Identify which cell holds the provided text, then report its (x, y) central coordinate. 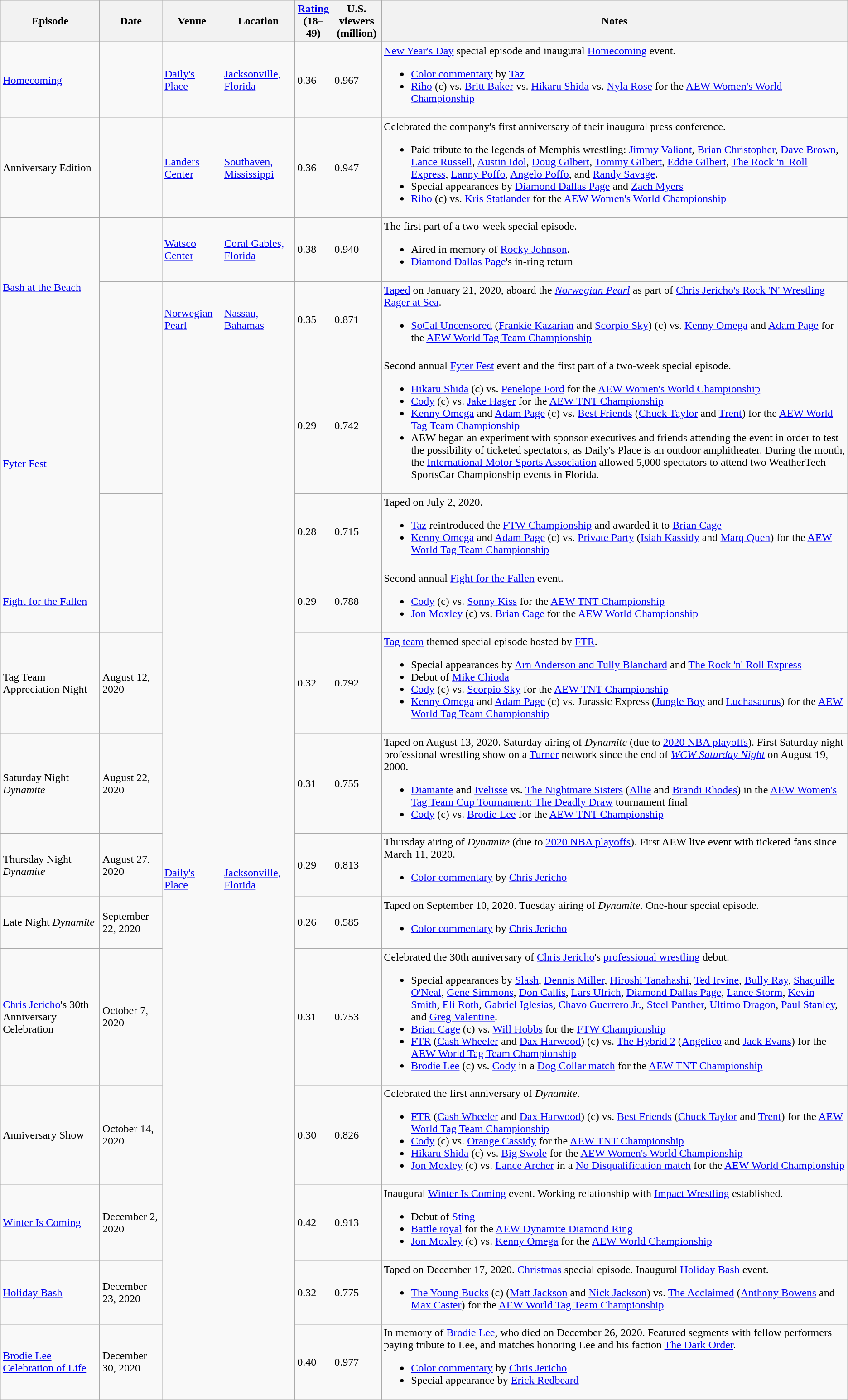
Norwegian Pearl (192, 319)
Venue (192, 21)
Thursday Night Dynamite (50, 865)
Brodie Lee Celebration of Life (50, 1362)
0.28 (313, 532)
August 12, 2020 (130, 683)
0.977 (357, 1362)
0.42 (313, 1223)
December 2, 2020 (130, 1223)
0.940 (357, 250)
Saturday Night Dynamite (50, 783)
0.715 (357, 532)
Watsco Center (192, 250)
Nassau, Bahamas (258, 319)
0.947 (357, 168)
0.913 (357, 1223)
Chris Jericho's 30th Anniversary Celebration (50, 1016)
0.813 (357, 865)
0.38 (313, 250)
Fyter Fest (50, 463)
Rating(18–49) (313, 21)
0.792 (357, 683)
August 27, 2020 (130, 865)
0.755 (357, 783)
Late Night Dynamite (50, 922)
Bash at the Beach (50, 287)
0.753 (357, 1016)
0.788 (357, 601)
0.826 (357, 1135)
0.585 (357, 922)
0.26 (313, 922)
0.967 (357, 80)
Location (258, 21)
0.871 (357, 319)
August 22, 2020 (130, 783)
December 30, 2020 (130, 1362)
Coral Gables, Florida (258, 250)
0.742 (357, 425)
U.S. viewers(million) (357, 21)
0.30 (313, 1135)
Holiday Bash (50, 1293)
0.35 (313, 319)
September 22, 2020 (130, 922)
December 23, 2020 (130, 1293)
Episode (50, 21)
Taped on September 10, 2020. Tuesday airing of Dynamite. One-hour special episode.Color commentary by Chris Jericho (615, 922)
Date (130, 21)
0.775 (357, 1293)
October 7, 2020 (130, 1016)
Anniversary Edition (50, 168)
Fight for the Fallen (50, 601)
Notes (615, 21)
Tag Team Appreciation Night (50, 683)
Landers Center (192, 168)
Winter Is Coming (50, 1223)
0.40 (313, 1362)
The first part of a two-week special episode.Aired in memory of Rocky Johnson.Diamond Dallas Page's in-ring return (615, 250)
Homecoming (50, 80)
Southaven, Mississippi (258, 168)
October 14, 2020 (130, 1135)
Anniversary Show (50, 1135)
